Scan for the cell matching the given text and deliver its (X, Y) coordinate at center. 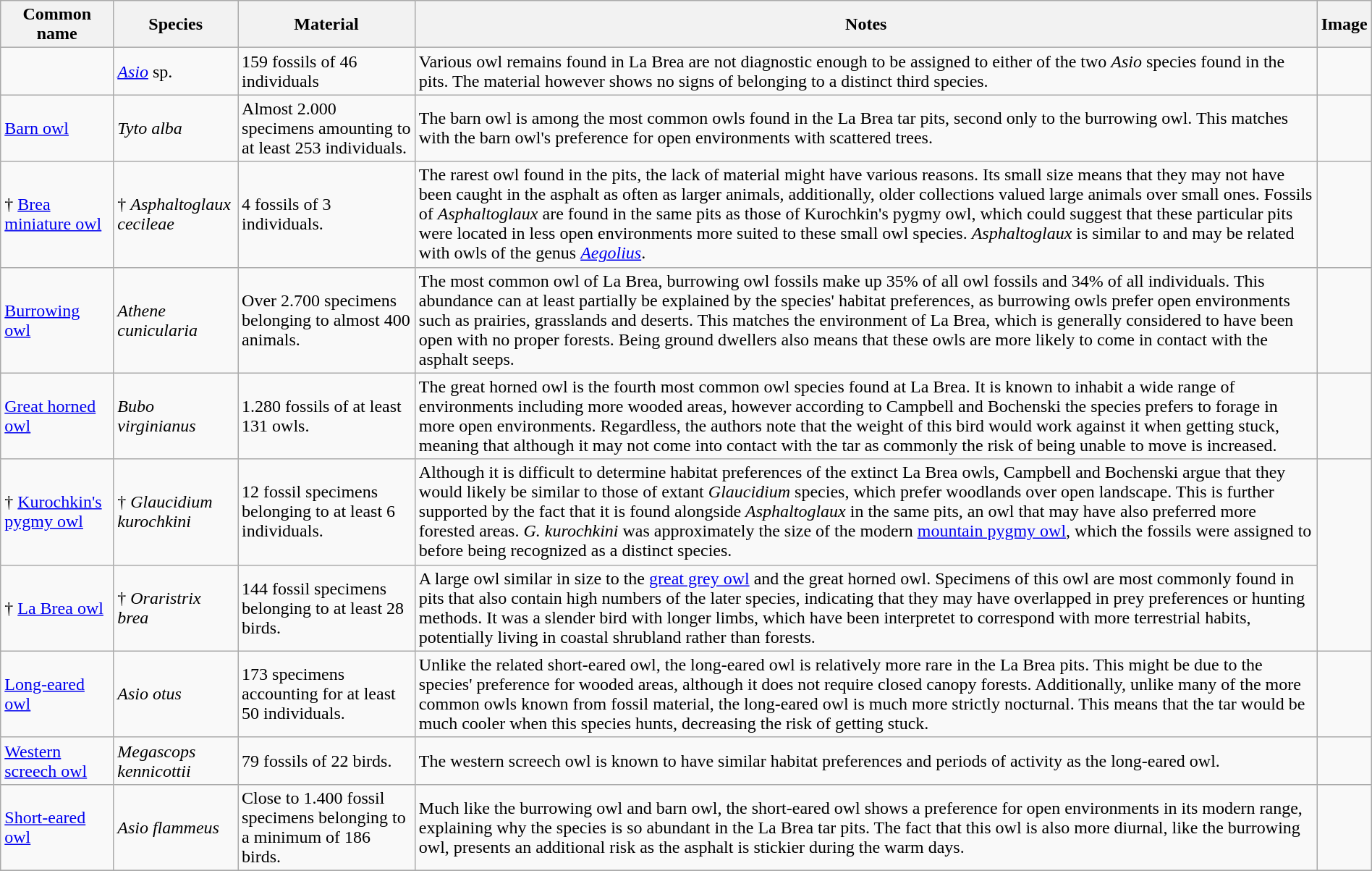
Species (176, 25)
Almost 2.000 specimens amounting to at least 253 individuals. (327, 128)
Short-eared owl (57, 827)
Long-eared owl (57, 694)
173 specimens accounting for at least 50 individuals. (327, 694)
Image (1345, 25)
† La Brea owl (57, 608)
† Asphaltoglaux cecileae (176, 214)
The western screech owl is known to have similar habitat preferences and periods of activity as the long-eared owl. (865, 760)
12 fossil specimens belonging to at least 6 individuals. (327, 512)
Barn owl (57, 128)
Asio otus (176, 694)
Western screech owl (57, 760)
Great horned owl (57, 416)
† Oraristrix brea (176, 608)
† Kurochkin's pygmy owl (57, 512)
144 fossil specimens belonging to at least 28 birds. (327, 608)
Asio flammeus (176, 827)
† Glaucidium kurochkini (176, 512)
Over 2.700 specimens belonging to almost 400 animals. (327, 320)
Tyto alba (176, 128)
4 fossils of 3 individuals. (327, 214)
Burrowing owl (57, 320)
Megascops kennicottii (176, 760)
Common name (57, 25)
159 fossils of 46 individuals (327, 71)
79 fossils of 22 birds. (327, 760)
Asio sp. (176, 71)
Athene cunicularia (176, 320)
Notes (865, 25)
† Brea miniature owl (57, 214)
1.280 fossils of at least 131 owls. (327, 416)
Close to 1.400 fossil specimens belonging to a minimum of 186 birds. (327, 827)
Bubo virginianus (176, 416)
Material (327, 25)
